Scan for the cell matching the given text and deliver its (X, Y) coordinate at center. 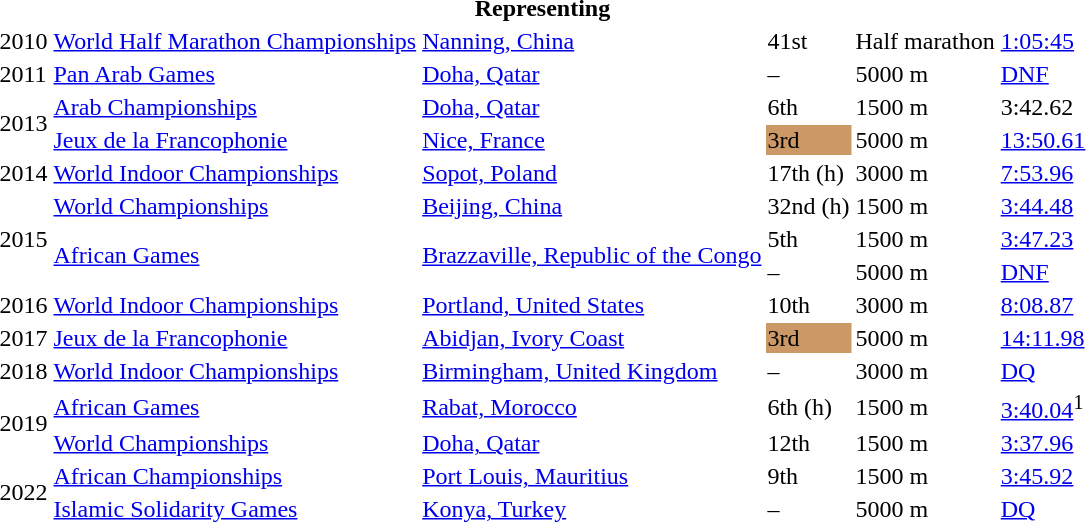
6th (808, 107)
32nd (h) (808, 206)
Port Louis, Mauritius (592, 476)
Portland, United States (592, 305)
Half marathon (925, 41)
Rabat, Morocco (592, 407)
Birmingham, United Kingdom (592, 371)
World Half Marathon Championships (235, 41)
Beijing, China (592, 206)
6th (h) (808, 407)
41st (808, 41)
Nanning, China (592, 41)
10th (808, 305)
9th (808, 476)
Pan Arab Games (235, 74)
Abidjan, Ivory Coast (592, 338)
Arab Championships (235, 107)
5th (808, 239)
African Championships (235, 476)
Brazzaville, Republic of the Congo (592, 256)
17th (h) (808, 173)
Nice, France (592, 140)
Sopot, Poland (592, 173)
12th (808, 443)
